Find where the given text appears and provide that cell's center as [X, Y] coordinate. 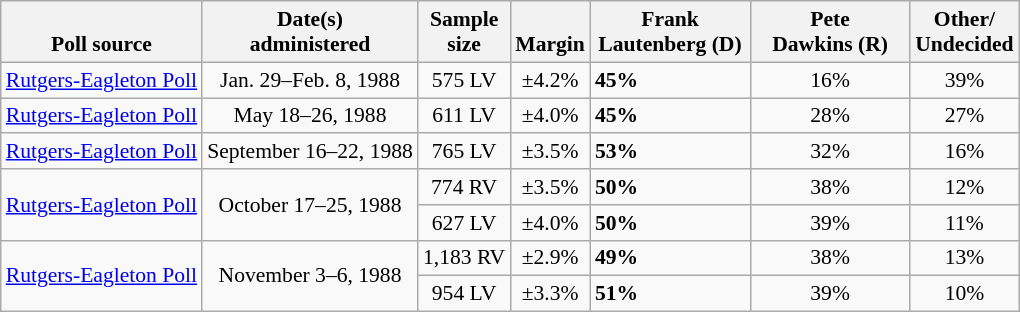
October 17–25, 1988 [310, 204]
Margin [550, 32]
765 LV [464, 152]
11% [964, 223]
Poll source [102, 32]
27% [964, 116]
10% [964, 294]
±3.3% [550, 294]
November 3–6, 1988 [310, 276]
575 LV [464, 80]
627 LV [464, 223]
774 RV [464, 187]
September 16–22, 1988 [310, 152]
1,183 RV [464, 258]
May 18–26, 1988 [310, 116]
FrankLautenberg (D) [670, 32]
12% [964, 187]
±2.9% [550, 258]
51% [670, 294]
32% [830, 152]
PeteDawkins (R) [830, 32]
954 LV [464, 294]
611 LV [464, 116]
53% [670, 152]
±4.2% [550, 80]
Other/Undecided [964, 32]
Date(s)administered [310, 32]
13% [964, 258]
Samplesize [464, 32]
28% [830, 116]
49% [670, 258]
Jan. 29–Feb. 8, 1988 [310, 80]
